Extract the [x, y] coordinate from the center of the cell holding the provided text.  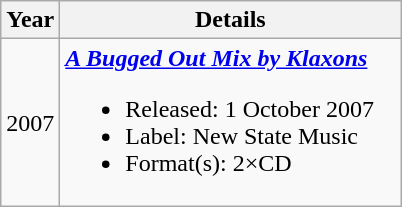
2007 [30, 122]
Year [30, 20]
Details [230, 20]
A Bugged Out Mix by KlaxonsReleased: 1 October 2007Label: New State MusicFormat(s): 2×CD [230, 122]
